Identify which cell holds the provided text, then report its (x, y) central coordinate. 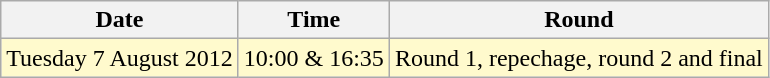
Round (578, 20)
Date (120, 20)
Round 1, repechage, round 2 and final (578, 58)
10:00 & 16:35 (314, 58)
Tuesday 7 August 2012 (120, 58)
Time (314, 20)
